Extract the (X, Y) coordinate from the center of the cell holding the provided text.  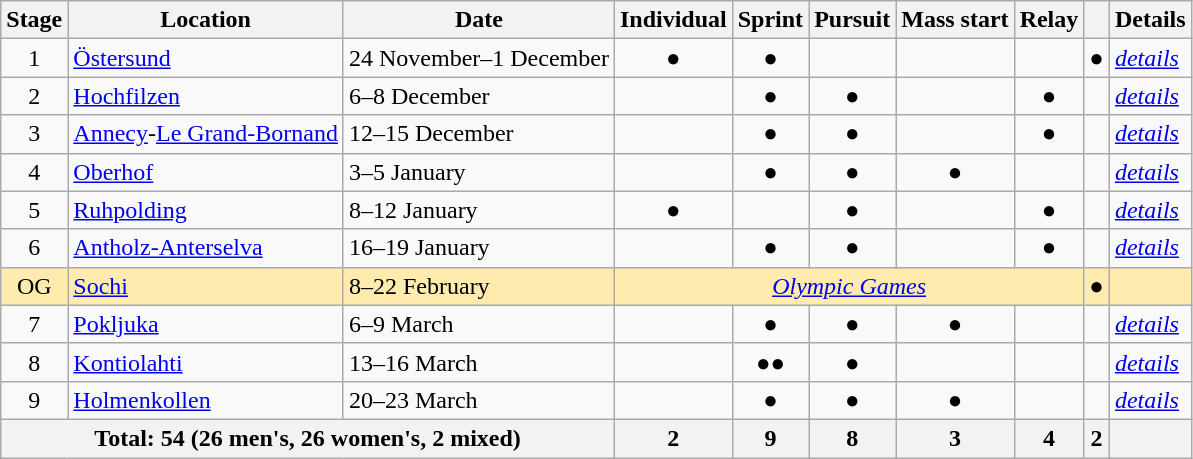
5 (34, 210)
6–8 December (478, 96)
OG (34, 286)
8–22 February (478, 286)
Sochi (206, 286)
Olympic Games (848, 286)
Oberhof (206, 172)
Details (1150, 20)
Hochfilzen (206, 96)
6–9 March (478, 324)
Ruhpolding (206, 210)
13–16 March (478, 362)
20–23 March (478, 400)
Annecy-Le Grand-Bornand (206, 134)
Antholz-Anterselva (206, 248)
6 (34, 248)
Holmenkollen (206, 400)
3–5 January (478, 172)
16–19 January (478, 248)
Individual (673, 20)
Kontiolahti (206, 362)
8–12 January (478, 210)
12–15 December (478, 134)
7 (34, 324)
Stage (34, 20)
Relay (1049, 20)
1 (34, 58)
Total: 54 (26 men's, 26 women's, 2 mixed) (308, 438)
Date (478, 20)
●● (770, 362)
Östersund (206, 58)
Sprint (770, 20)
Pokljuka (206, 324)
Location (206, 20)
24 November–1 December (478, 58)
Mass start (955, 20)
Pursuit (852, 20)
